From the cell containing the given text, extract its center point as (X, Y) coordinate. 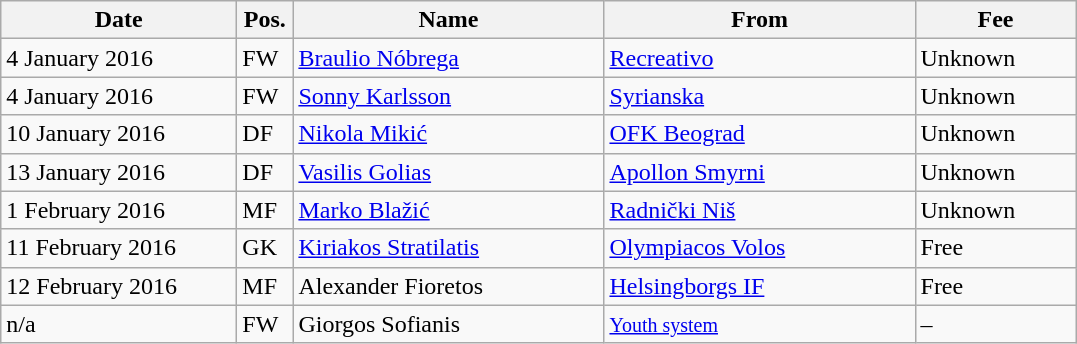
Giorgos Sofianis (448, 324)
n/a (119, 324)
Olympiacos Volos (760, 248)
OFK Beograd (760, 134)
Date (119, 20)
Youth system (760, 324)
Vasilis Golias (448, 172)
Alexander Fioretos (448, 286)
Radnički Niš (760, 210)
Name (448, 20)
Nikola Mikić (448, 134)
Helsingborgs IF (760, 286)
10 January 2016 (119, 134)
Apollon Smyrni (760, 172)
13 January 2016 (119, 172)
Syrianska (760, 96)
Braulio Nóbrega (448, 58)
1 February 2016 (119, 210)
Kiriakos Stratilatis (448, 248)
From (760, 20)
12 February 2016 (119, 286)
11 February 2016 (119, 248)
– (996, 324)
Sonny Karlsson (448, 96)
Fee (996, 20)
GK (265, 248)
Pos. (265, 20)
Marko Blažić (448, 210)
Recreativo (760, 58)
